For the text-containing cell, return its midpoint in (x, y) coordinate format. 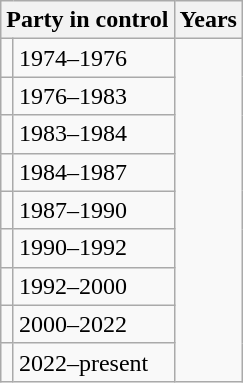
2022–present (94, 362)
Party in control (88, 20)
2000–2022 (94, 324)
1987–1990 (94, 210)
1983–1984 (94, 134)
1990–1992 (94, 248)
1974–1976 (94, 58)
1976–1983 (94, 96)
Years (208, 20)
1984–1987 (94, 172)
1992–2000 (94, 286)
